Find where the given text appears and provide that cell's center as [x, y] coordinate. 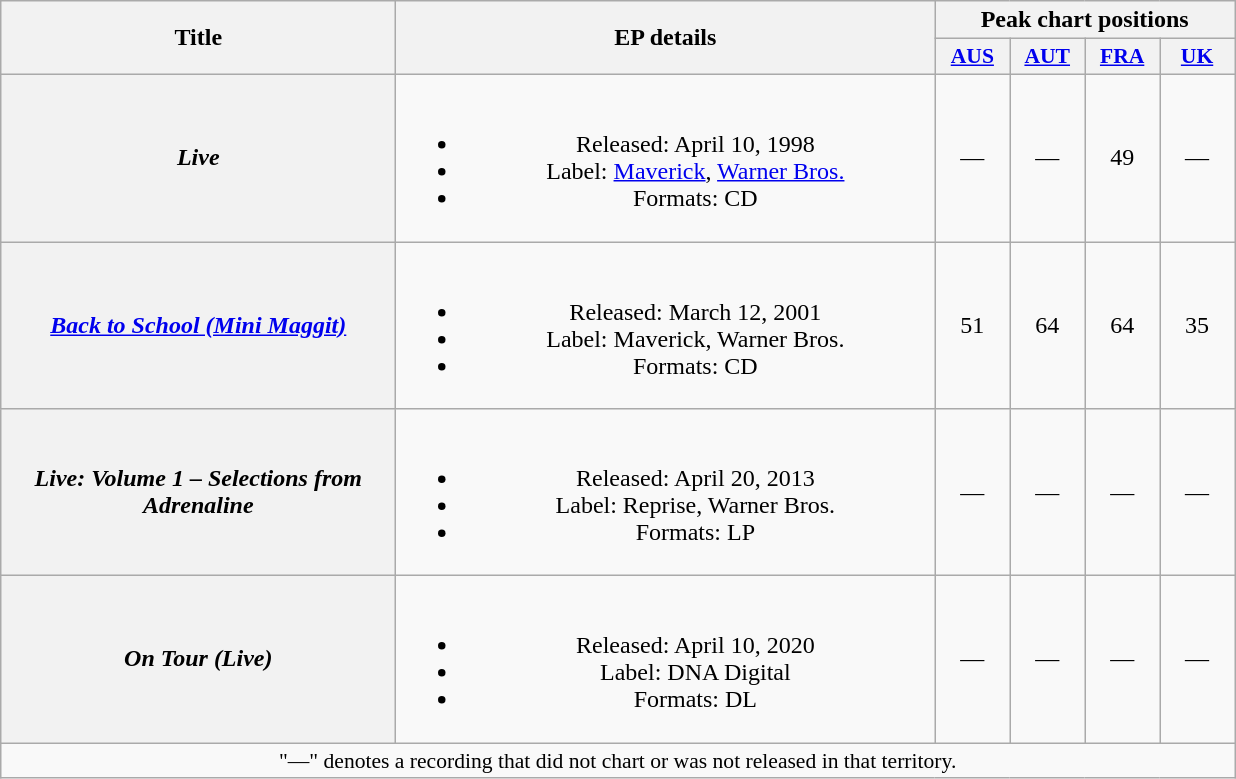
Live: Volume 1 – Selections from Adrenaline [198, 492]
Released: April 20, 2013 Label: Reprise, Warner Bros.Formats: LP [666, 492]
AUS [972, 57]
49 [1122, 158]
On Tour (Live) [198, 660]
"—" denotes a recording that did not chart or was not released in that territory. [618, 761]
Back to School (Mini Maggit) [198, 326]
Title [198, 38]
Released: March 12, 2001Label: Maverick, Warner Bros.Formats: CD [666, 326]
35 [1198, 326]
51 [972, 326]
Released: April 10, 2020Label: DNA DigitalFormats: DL [666, 660]
EP details [666, 38]
Released: April 10, 1998Label: Maverick, Warner Bros.Formats: CD [666, 158]
UK [1198, 57]
AUT [1048, 57]
Live [198, 158]
FRA [1122, 57]
Peak chart positions [1085, 20]
